Pinpoint the cell where the given text exists, returning its (X, Y) midpoint coordinate. 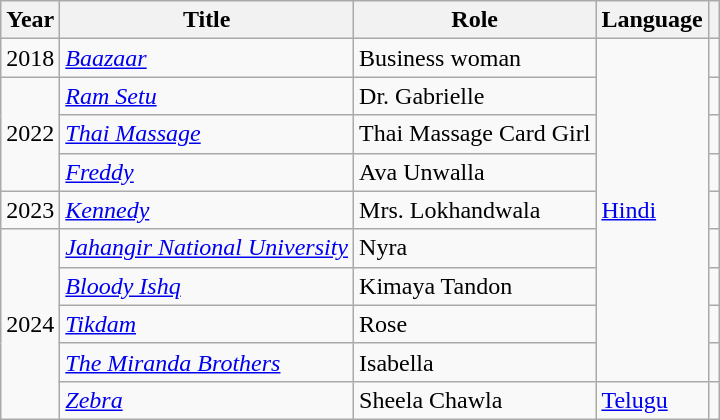
Bloody Ishq (207, 286)
Title (207, 20)
Dr. Gabrielle (475, 96)
Nyra (475, 248)
Ava Unwalla (475, 172)
Isabella (475, 362)
Kimaya Tandon (475, 286)
Sheela Chawla (475, 400)
Year (30, 20)
2023 (30, 210)
Kennedy (207, 210)
Business woman (475, 58)
Ram Setu (207, 96)
Role (475, 20)
2024 (30, 324)
Rose (475, 324)
Freddy (207, 172)
Hindi (652, 210)
Telugu (652, 400)
Zebra (207, 400)
2022 (30, 134)
2018 (30, 58)
The Miranda Brothers (207, 362)
Language (652, 20)
Baazaar (207, 58)
Thai Massage (207, 134)
Thai Massage Card Girl (475, 134)
Jahangir National University (207, 248)
Tikdam (207, 324)
Mrs. Lokhandwala (475, 210)
